Pinpoint the cell where the given text exists, returning its [x, y] midpoint coordinate. 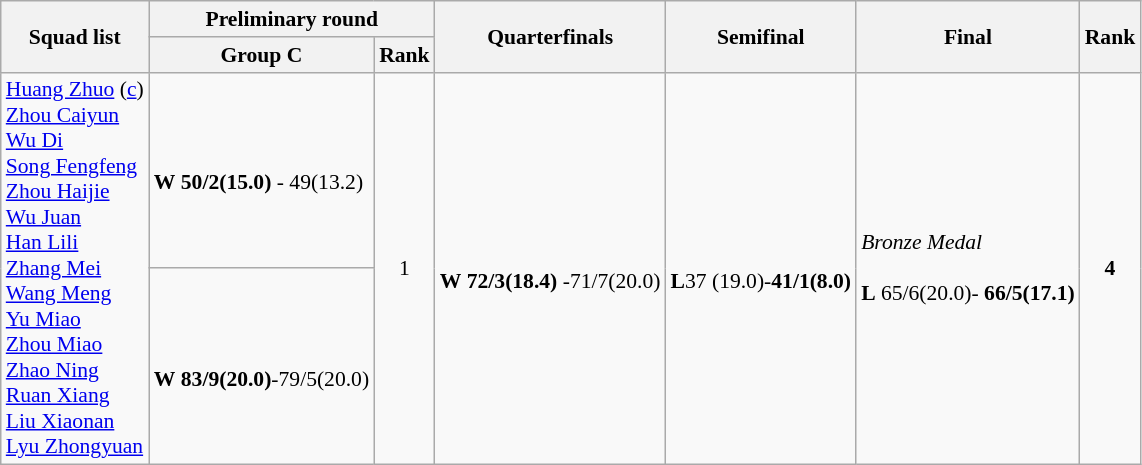
W 83/9(20.0)-79/5(20.0) [262, 367]
Preliminary round [292, 19]
L37 (19.0)-41/1(8.0) [760, 268]
4 [1110, 268]
Squad list [75, 36]
Group C [262, 55]
Final [968, 36]
W 72/3(18.4) -71/7(20.0) [550, 268]
Huang Zhuo (c)Zhou CaiyunWu DiSong FengfengZhou HaijieWu JuanHan LiliZhang MeiWang MengYu MiaoZhou MiaoZhao NingRuan XiangLiu XiaonanLyu Zhongyuan [75, 268]
W 50/2(15.0) - 49(13.2) [262, 170]
1 [404, 268]
Quarterfinals [550, 36]
Bronze MedalL 65/6(20.0)- 66/5(17.1) [968, 268]
Semifinal [760, 36]
